Capture the cell that displays the provided text and extract its (x, y) central coordinate. 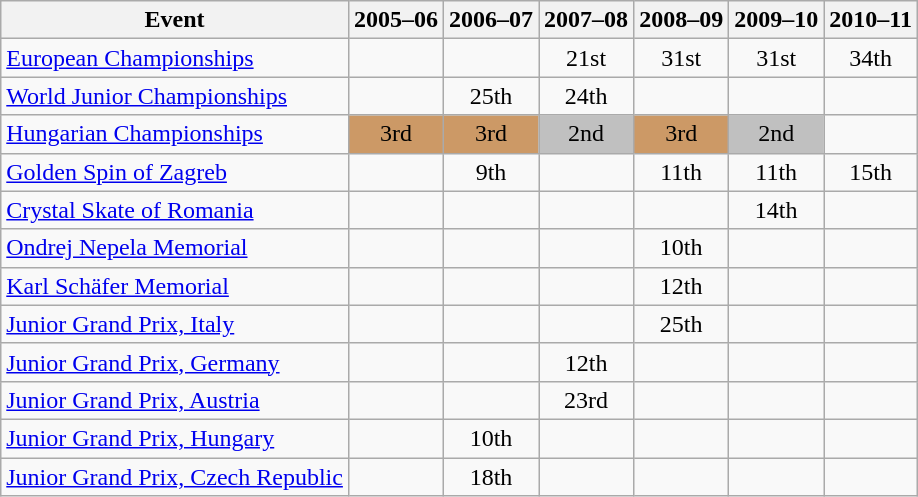
9th (490, 172)
34th (871, 58)
14th (776, 210)
World Junior Championships (175, 96)
Junior Grand Prix, Austria (175, 400)
2006–07 (490, 20)
2010–11 (871, 20)
2007–08 (586, 20)
Junior Grand Prix, Hungary (175, 438)
Junior Grand Prix, Germany (175, 362)
2005–06 (396, 20)
18th (490, 477)
2009–10 (776, 20)
Ondrej Nepela Memorial (175, 248)
2008–09 (682, 20)
Hungarian Championships (175, 134)
24th (586, 96)
Karl Schäfer Memorial (175, 286)
23rd (586, 400)
Crystal Skate of Romania (175, 210)
Junior Grand Prix, Czech Republic (175, 477)
Junior Grand Prix, Italy (175, 324)
Event (175, 20)
Golden Spin of Zagreb (175, 172)
21st (586, 58)
European Championships (175, 58)
15th (871, 172)
